Detect which cell encompasses the target text, then output its [X, Y] center coordinate. 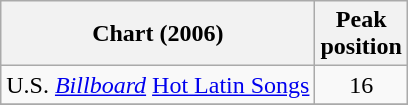
U.S. Billboard Hot Latin Songs [158, 85]
Chart (2006) [158, 34]
16 [361, 85]
Peakposition [361, 34]
